Return (X, Y) of the center of cell containing provided text 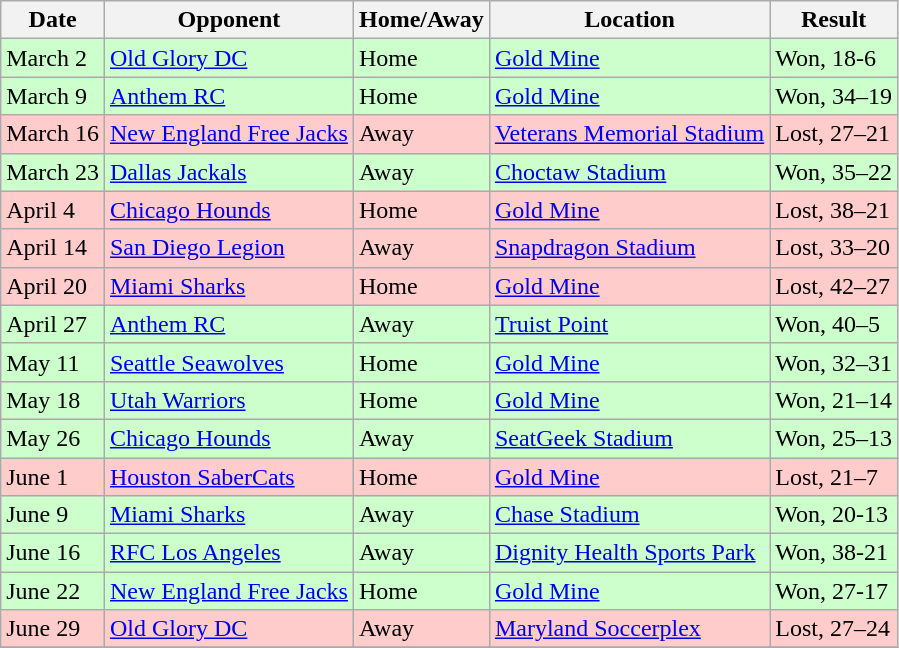
Seattle Seawolves (228, 362)
Lost, 42–27 (834, 286)
Won, 18-6 (834, 58)
Won, 32–31 (834, 362)
April 27 (53, 324)
Choctaw Stadium (629, 172)
Lost, 33–20 (834, 248)
Utah Warriors (228, 400)
SeatGeek Stadium (629, 438)
Won, 20-13 (834, 515)
May 11 (53, 362)
Houston SaberCats (228, 477)
Lost, 21–7 (834, 477)
Lost, 27–24 (834, 629)
April 20 (53, 286)
Home/Away (421, 20)
March 9 (53, 96)
March 2 (53, 58)
May 18 (53, 400)
March 23 (53, 172)
Won, 34–19 (834, 96)
Won, 40–5 (834, 324)
Won, 27-17 (834, 591)
June 22 (53, 591)
Veterans Memorial Stadium (629, 134)
April 14 (53, 248)
June 1 (53, 477)
Dignity Health Sports Park (629, 553)
Lost, 38–21 (834, 210)
June 9 (53, 515)
Lost, 27–21 (834, 134)
Maryland Soccerplex (629, 629)
Won, 35–22 (834, 172)
June 16 (53, 553)
San Diego Legion (228, 248)
May 26 (53, 438)
RFC Los Angeles (228, 553)
Date (53, 20)
Chase Stadium (629, 515)
Opponent (228, 20)
Snapdragon Stadium (629, 248)
Dallas Jackals (228, 172)
Won, 38-21 (834, 553)
June 29 (53, 629)
April 4 (53, 210)
Won, 25–13 (834, 438)
Result (834, 20)
Location (629, 20)
Truist Point (629, 324)
Won, 21–14 (834, 400)
March 16 (53, 134)
